For the text-containing cell, return its midpoint in (x, y) coordinate format. 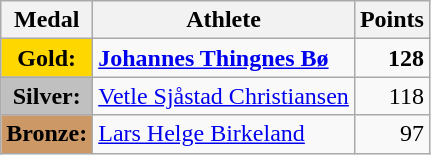
118 (392, 96)
128 (392, 58)
Lars Helge Birkeland (224, 134)
Silver: (47, 96)
Bronze: (47, 134)
97 (392, 134)
Points (392, 20)
Gold: (47, 58)
Athlete (224, 20)
Vetle Sjåstad Christiansen (224, 96)
Medal (47, 20)
Johannes Thingnes Bø (224, 58)
